Output the (X, Y) coordinate of the center of the cell containing the given text.  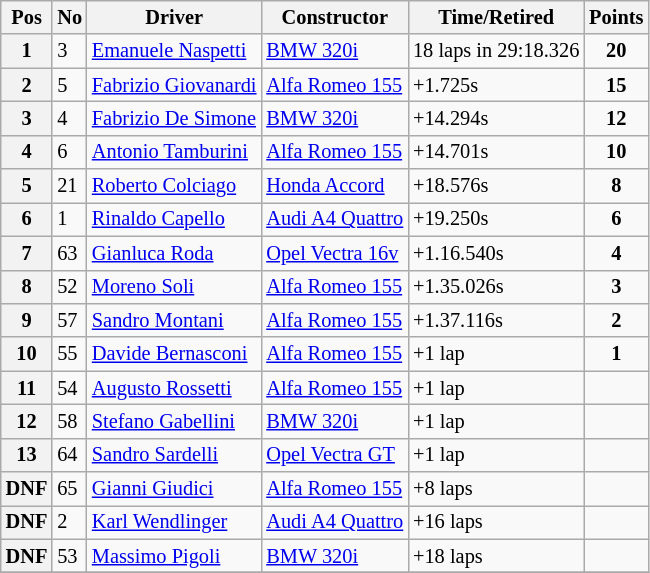
Gianni Giudici (174, 489)
Sandro Montani (174, 320)
+18 laps (496, 556)
Points (616, 17)
63 (70, 253)
52 (70, 287)
+16 laps (496, 522)
20 (616, 51)
+1.35.026s (496, 287)
Moreno Soli (174, 287)
21 (70, 186)
58 (70, 421)
Roberto Colciago (174, 186)
7 (27, 253)
15 (616, 85)
54 (70, 388)
Rinaldo Capello (174, 219)
Karl Wendlinger (174, 522)
Massimo Pigoli (174, 556)
11 (27, 388)
55 (70, 354)
+1.37.116s (496, 320)
18 laps in 29:18.326 (496, 51)
Stefano Gabellini (174, 421)
57 (70, 320)
+8 laps (496, 489)
Opel Vectra 16v (334, 253)
+14.701s (496, 152)
Augusto Rossetti (174, 388)
Honda Accord (334, 186)
Davide Bernasconi (174, 354)
+19.250s (496, 219)
+14.294s (496, 118)
9 (27, 320)
Pos (27, 17)
Driver (174, 17)
Opel Vectra GT (334, 455)
Time/Retired (496, 17)
13 (27, 455)
53 (70, 556)
Fabrizio Giovanardi (174, 85)
No (70, 17)
Constructor (334, 17)
+1.16.540s (496, 253)
Emanuele Naspetti (174, 51)
+18.576s (496, 186)
65 (70, 489)
+1.725s (496, 85)
64 (70, 455)
Gianluca Roda (174, 253)
Antonio Tamburini (174, 152)
Sandro Sardelli (174, 455)
Fabrizio De Simone (174, 118)
